Identify which cell holds the provided text, then report its (x, y) central coordinate. 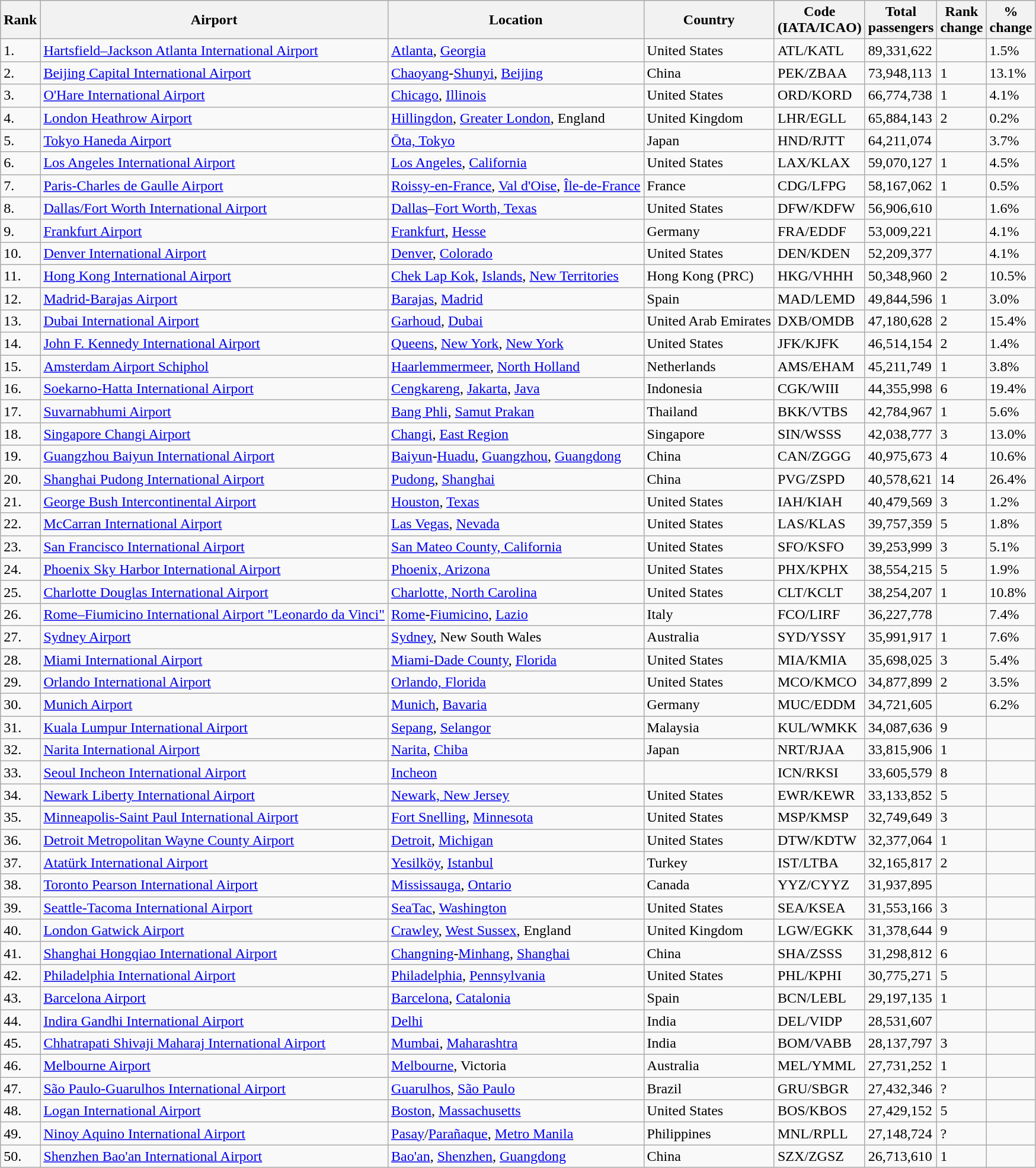
39. (20, 908)
Suvarnabhumi Airport (215, 411)
59,070,127 (901, 163)
BOS/KBOS (819, 1111)
32,749,649 (901, 818)
HKG/VHHH (819, 276)
20. (20, 479)
Malaysia (709, 727)
Rome–Fiumicino International Airport "Leonardo da Vinci" (215, 614)
MSP/KMSP (819, 818)
4.5% (1011, 163)
31. (20, 727)
Code(IATA/ICAO) (819, 20)
49. (20, 1134)
DEL/VIDP (819, 1020)
47. (20, 1089)
Rankchange (961, 20)
George Bush Intercontinental Airport (215, 502)
BOM/VABB (819, 1043)
33,133,852 (901, 795)
Atatürk International Airport (215, 863)
32,377,064 (901, 840)
27,432,346 (901, 1089)
Bang Phli, Samut Prakan (516, 411)
34,087,636 (901, 727)
66,774,738 (901, 95)
1.8% (1011, 524)
O'Hare International Airport (215, 95)
HND/RJTT (819, 141)
38. (20, 885)
United Arab Emirates (709, 321)
44. (20, 1020)
Dallas/Fort Worth International Airport (215, 208)
Denver, Colorado (516, 253)
27. (20, 637)
1.4% (1011, 344)
8 (961, 773)
9. (20, 231)
13.0% (1011, 434)
3.5% (1011, 682)
19. (20, 457)
1.5% (1011, 50)
Singapore Changi Airport (215, 434)
Phoenix, Arizona (516, 569)
31,553,166 (901, 908)
46. (20, 1066)
Rank (20, 20)
Philadelphia, Pennsylvania (516, 975)
Hillingdon, Greater London, England (516, 118)
Sydney, New South Wales (516, 637)
36,227,778 (901, 614)
Minneapolis-Saint Paul International Airport (215, 818)
40,975,673 (901, 457)
DXB/OMDB (819, 321)
29,197,135 (901, 998)
SEA/KSEA (819, 908)
30,775,271 (901, 975)
Ōta, Tokyo (516, 141)
Shanghai Hongqiao International Airport (215, 953)
1.6% (1011, 208)
46,514,154 (901, 344)
11. (20, 276)
18. (20, 434)
33,605,579 (901, 773)
Bao'an, Shenzhen, Guangdong (516, 1156)
Paris-Charles de Gaulle Airport (215, 186)
LAX/KLAX (819, 163)
Detroit Metropolitan Wayne County Airport (215, 840)
5.6% (1011, 411)
Hartsfield–Jackson Atlanta International Airport (215, 50)
DTW/KDTW (819, 840)
DEN/KDEN (819, 253)
Dallas–Fort Worth, Texas (516, 208)
Boston, Massachusetts (516, 1111)
65,884,143 (901, 118)
Hong Kong (PRC) (709, 276)
Thailand (709, 411)
SHA/ZSSS (819, 953)
Country (709, 20)
28,531,607 (901, 1020)
Shenzhen Bao'an International Airport (215, 1156)
36. (20, 840)
53,009,221 (901, 231)
SZX/ZGSZ (819, 1156)
4. (20, 118)
26. (20, 614)
5.1% (1011, 547)
Indonesia (709, 389)
MUC/EDDM (819, 705)
Houston, Texas (516, 502)
Kuala Lumpur International Airport (215, 727)
43. (20, 998)
56,906,610 (901, 208)
30. (20, 705)
Barcelona Airport (215, 998)
14 (961, 479)
49,844,596 (901, 298)
45. (20, 1043)
Orlando, Florida (516, 682)
Madrid-Barajas Airport (215, 298)
47,180,628 (901, 321)
40,479,569 (901, 502)
Phoenix Sky Harbor International Airport (215, 569)
Detroit, Michigan (516, 840)
John F. Kennedy International Airport (215, 344)
McCarran International Airport (215, 524)
BCN/LEBL (819, 998)
0.5% (1011, 186)
35,698,025 (901, 660)
Mississauga, Ontario (516, 885)
23. (20, 547)
6.2% (1011, 705)
Italy (709, 614)
Newark Liberty International Airport (215, 795)
Atlanta, Georgia (516, 50)
San Francisco International Airport (215, 547)
Frankfurt Airport (215, 231)
Soekarno-Hatta International Airport (215, 389)
Singapore (709, 434)
Ninoy Aquino International Airport (215, 1134)
31,298,812 (901, 953)
Baiyun-Huadu, Guangzhou, Guangdong (516, 457)
Guarulhos, São Paulo (516, 1089)
LAS/KLAS (819, 524)
33,815,906 (901, 750)
3.0% (1011, 298)
17. (20, 411)
42. (20, 975)
Rome-Fiumicino, Lazio (516, 614)
MCO/KMCO (819, 682)
NRT/RJAA (819, 750)
28. (20, 660)
2. (20, 73)
MNL/RPLL (819, 1134)
GRU/SBGR (819, 1089)
1.9% (1011, 569)
Netherlands (709, 366)
42,038,777 (901, 434)
0.2% (1011, 118)
Changning-Minhang, Shanghai (516, 953)
31,937,895 (901, 885)
Barcelona, Catalonia (516, 998)
%change (1011, 20)
10.5% (1011, 276)
Miami-Dade County, Florida (516, 660)
5.4% (1011, 660)
Logan International Airport (215, 1111)
EWR/KEWR (819, 795)
41. (20, 953)
Barajas, Madrid (516, 298)
37. (20, 863)
PHL/KPHI (819, 975)
MIA/KMIA (819, 660)
Guangzhou Baiyun International Airport (215, 457)
Cengkareng, Jakarta, Java (516, 389)
Indira Gandhi International Airport (215, 1020)
Garhoud, Dubai (516, 321)
12. (20, 298)
Melbourne Airport (215, 1066)
CLT/KCLT (819, 592)
Haarlemmermeer, North Holland (516, 366)
CDG/LFPG (819, 186)
Location (516, 20)
Brazil (709, 1089)
25. (20, 592)
Beijing Capital International Airport (215, 73)
10.8% (1011, 592)
Los Angeles, California (516, 163)
Seattle-Tacoma International Airport (215, 908)
1.2% (1011, 502)
26,713,610 (901, 1156)
São Paulo-Guarulhos International Airport (215, 1089)
LHR/EGLL (819, 118)
Philippines (709, 1134)
Chek Lap Kok, Islands, New Territories (516, 276)
Fort Snelling, Minnesota (516, 818)
35. (20, 818)
Totalpassengers (901, 20)
48. (20, 1111)
8. (20, 208)
Munich, Bavaria (516, 705)
10.6% (1011, 457)
SFO/KSFO (819, 547)
CAN/ZGGG (819, 457)
7.4% (1011, 614)
London Heathrow Airport (215, 118)
Chhatrapati Shivaji Maharaj International Airport (215, 1043)
50. (20, 1156)
MAD/LEMD (819, 298)
15. (20, 366)
27,731,252 (901, 1066)
Sepang, Selangor (516, 727)
FCO/LIRF (819, 614)
PHX/KPHX (819, 569)
Orlando International Airport (215, 682)
32. (20, 750)
32,165,817 (901, 863)
42,784,967 (901, 411)
Amsterdam Airport Schiphol (215, 366)
DFW/KDFW (819, 208)
LGW/EGKK (819, 930)
34,877,899 (901, 682)
AMS/EHAM (819, 366)
PVG/ZSPD (819, 479)
JFK/KJFK (819, 344)
YYZ/CYYZ (819, 885)
44,355,998 (901, 389)
CGK/WIII (819, 389)
Los Angeles International Airport (215, 163)
31,378,644 (901, 930)
3.8% (1011, 366)
Munich Airport (215, 705)
7.6% (1011, 637)
London Gatwick Airport (215, 930)
San Mateo County, California (516, 547)
35,991,917 (901, 637)
KUL/WMKK (819, 727)
45,211,749 (901, 366)
Roissy-en-France, Val d'Oise, Île-de-France (516, 186)
Narita International Airport (215, 750)
Chicago, Illinois (516, 95)
29. (20, 682)
Queens, New York, New York (516, 344)
73,948,113 (901, 73)
FRA/EDDF (819, 231)
Hong Kong International Airport (215, 276)
Charlotte, North Carolina (516, 592)
10. (20, 253)
15.4% (1011, 321)
13.1% (1011, 73)
38,554,215 (901, 569)
Philadelphia International Airport (215, 975)
21. (20, 502)
3. (20, 95)
Denver International Airport (215, 253)
4 (961, 457)
ORD/KORD (819, 95)
38,254,207 (901, 592)
64,211,074 (901, 141)
16. (20, 389)
34. (20, 795)
SeaTac, Washington (516, 908)
France (709, 186)
Pasay/Parañaque, Metro Manila (516, 1134)
Mumbai, Maharashtra (516, 1043)
Sydney Airport (215, 637)
Yesilköy, Istanbul (516, 863)
3.7% (1011, 141)
Chaoyang-Shunyi, Beijing (516, 73)
Toronto Pearson International Airport (215, 885)
89,331,622 (901, 50)
BKK/VTBS (819, 411)
6. (20, 163)
39,253,999 (901, 547)
Miami International Airport (215, 660)
ATL/KATL (819, 50)
Canada (709, 885)
39,757,359 (901, 524)
26.4% (1011, 479)
14. (20, 344)
Crawley, West Sussex, England (516, 930)
Delhi (516, 1020)
Airport (215, 20)
5. (20, 141)
SIN/WSSS (819, 434)
52,209,377 (901, 253)
Pudong, Shanghai (516, 479)
Dubai International Airport (215, 321)
7. (20, 186)
58,167,062 (901, 186)
Narita, Chiba (516, 750)
PEK/ZBAA (819, 73)
33. (20, 773)
28,137,797 (901, 1043)
Las Vegas, Nevada (516, 524)
Changi, East Region (516, 434)
1. (20, 50)
IST/LTBA (819, 863)
27,148,724 (901, 1134)
22. (20, 524)
24. (20, 569)
SYD/YSSY (819, 637)
ICN/RKSI (819, 773)
Tokyo Haneda Airport (215, 141)
Newark, New Jersey (516, 795)
40,578,621 (901, 479)
50,348,960 (901, 276)
34,721,605 (901, 705)
Charlotte Douglas International Airport (215, 592)
19.4% (1011, 389)
27,429,152 (901, 1111)
Seoul Incheon International Airport (215, 773)
Shanghai Pudong International Airport (215, 479)
IAH/KIAH (819, 502)
Frankfurt, Hesse (516, 231)
Incheon (516, 773)
13. (20, 321)
Turkey (709, 863)
Melbourne, Victoria (516, 1066)
40. (20, 930)
MEL/YMML (819, 1066)
